Capture the cell that displays the provided text and extract its (x, y) central coordinate. 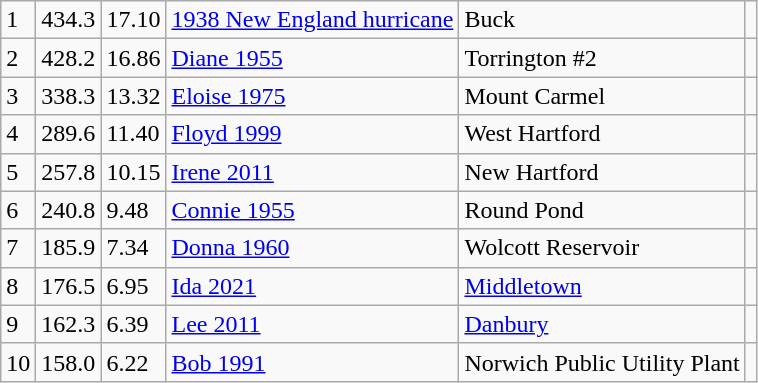
8 (18, 286)
17.10 (134, 20)
10.15 (134, 172)
Torrington #2 (602, 58)
West Hartford (602, 134)
10 (18, 362)
434.3 (68, 20)
Diane 1955 (312, 58)
176.5 (68, 286)
257.8 (68, 172)
Wolcott Reservoir (602, 248)
6.39 (134, 324)
Connie 1955 (312, 210)
5 (18, 172)
New Hartford (602, 172)
158.0 (68, 362)
3 (18, 96)
4 (18, 134)
240.8 (68, 210)
185.9 (68, 248)
Floyd 1999 (312, 134)
289.6 (68, 134)
Eloise 1975 (312, 96)
Round Pond (602, 210)
338.3 (68, 96)
1 (18, 20)
6.22 (134, 362)
Lee 2011 (312, 324)
428.2 (68, 58)
9 (18, 324)
6.95 (134, 286)
11.40 (134, 134)
162.3 (68, 324)
2 (18, 58)
Mount Carmel (602, 96)
Bob 1991 (312, 362)
Irene 2011 (312, 172)
Danbury (602, 324)
7 (18, 248)
16.86 (134, 58)
Middletown (602, 286)
6 (18, 210)
Ida 2021 (312, 286)
1938 New England hurricane (312, 20)
9.48 (134, 210)
13.32 (134, 96)
Donna 1960 (312, 248)
7.34 (134, 248)
Buck (602, 20)
Norwich Public Utility Plant (602, 362)
